Find where the given text appears and provide that cell's center as [x, y] coordinate. 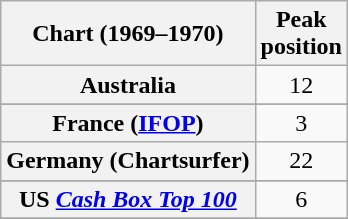
12 [301, 85]
France (IFOP) [128, 123]
Chart (1969–1970) [128, 34]
22 [301, 161]
US Cash Box Top 100 [128, 199]
6 [301, 199]
Australia [128, 85]
Germany (Chartsurfer) [128, 161]
Peakposition [301, 34]
3 [301, 123]
